Extract the (X, Y) coordinate from the center of the cell holding the provided text.  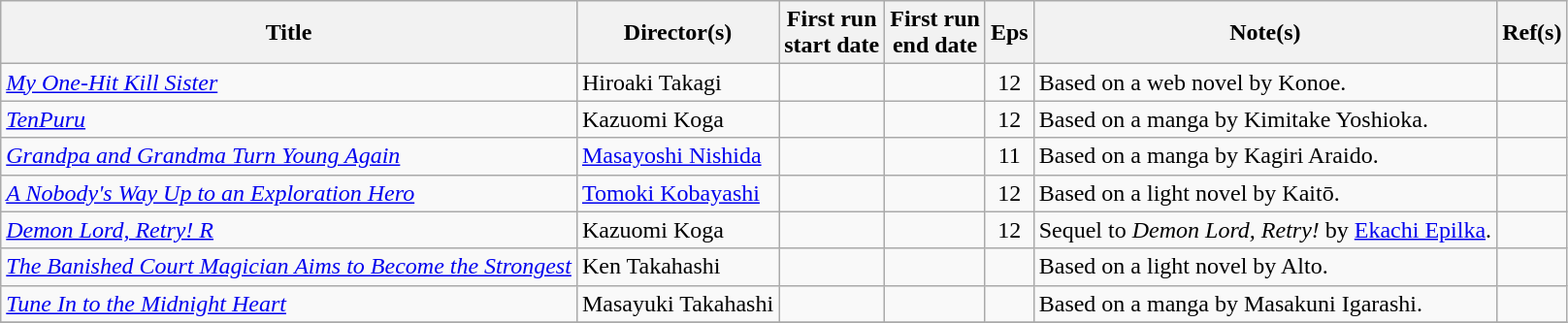
TenPuru (289, 119)
11 (1009, 156)
Grandpa and Grandma Turn Young Again (289, 156)
Note(s) (1265, 33)
Hiroaki Takagi (677, 82)
Masayoshi Nishida (677, 156)
Based on a manga by Masakuni Igarashi. (1265, 304)
Sequel to Demon Lord, Retry! by Ekachi Epilka. (1265, 230)
Ken Takahashi (677, 267)
Director(s) (677, 33)
The Banished Court Magician Aims to Become the Strongest (289, 267)
Based on a light novel by Kaitō. (1265, 193)
Demon Lord, Retry! R (289, 230)
Masayuki Takahashi (677, 304)
Title (289, 33)
Tomoki Kobayashi (677, 193)
Based on a web novel by Konoe. (1265, 82)
Based on a manga by Kagiri Araido. (1265, 156)
Based on a light novel by Alto. (1265, 267)
Based on a manga by Kimitake Yoshioka. (1265, 119)
A Nobody's Way Up to an Exploration Hero (289, 193)
Eps (1009, 33)
First runstart date (833, 33)
Tune In to the Midnight Heart (289, 304)
First runend date (935, 33)
My One-Hit Kill Sister (289, 82)
Ref(s) (1532, 33)
